Search for the cell housing the specified text and yield its [x, y] center coordinate. 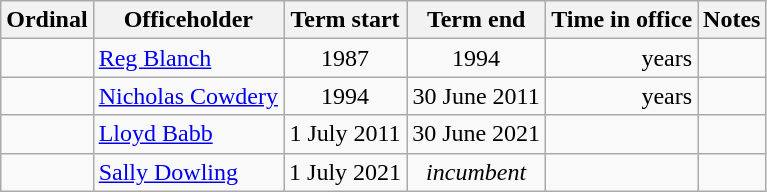
Officeholder [188, 20]
Term end [476, 20]
Nicholas Cowdery [188, 96]
Term start [346, 20]
1 July 2011 [346, 134]
Ordinal [47, 20]
Reg Blanch [188, 58]
30 June 2021 [476, 134]
Lloyd Babb [188, 134]
1987 [346, 58]
1 July 2021 [346, 172]
incumbent [476, 172]
Notes [732, 20]
Time in office [622, 20]
30 June 2011 [476, 96]
Sally Dowling [188, 172]
